Detect which cell encompasses the target text, then output its [x, y] center coordinate. 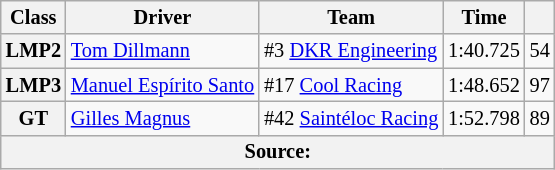
Class [34, 17]
1:40.725 [484, 51]
#3 DKR Engineering [351, 51]
Driver [162, 17]
#42 Saintéloc Racing [351, 118]
Source: [278, 152]
Tom Dillmann [162, 51]
Manuel Espírito Santo [162, 85]
#17 Cool Racing [351, 85]
Gilles Magnus [162, 118]
LMP2 [34, 51]
1:48.652 [484, 85]
54 [540, 51]
Time [484, 17]
97 [540, 85]
89 [540, 118]
1:52.798 [484, 118]
LMP3 [34, 85]
GT [34, 118]
Team [351, 17]
